Identify which cell holds the provided text, then report its (x, y) central coordinate. 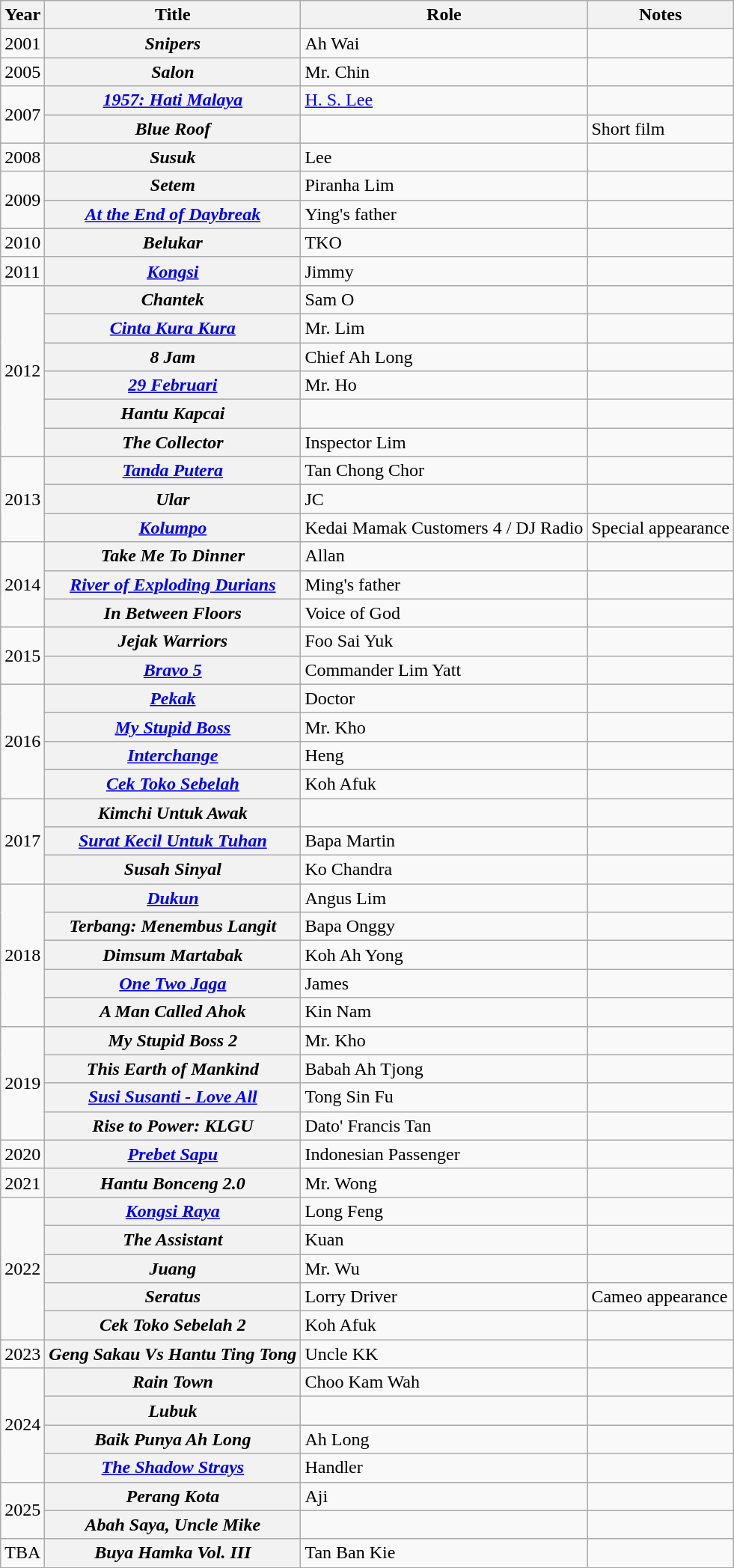
Jimmy (444, 271)
Piranha Lim (444, 186)
Juang (173, 1269)
2017 (22, 841)
2022 (22, 1268)
JC (444, 499)
Terbang: Menembus Langit (173, 927)
Cek Toko Sebelah 2 (173, 1326)
Seratus (173, 1297)
Bapa Martin (444, 841)
TKO (444, 242)
Surat Kecil Untuk Tuhan (173, 841)
2011 (22, 271)
1957: Hati Malaya (173, 100)
Notes (661, 15)
Prebet Sapu (173, 1154)
2014 (22, 585)
James (444, 983)
Allan (444, 556)
My Stupid Boss 2 (173, 1040)
Handler (444, 1468)
Ah Long (444, 1439)
2025 (22, 1510)
2007 (22, 115)
Snipers (173, 43)
Susi Susanti - Love All (173, 1097)
Hantu Bonceng 2.0 (173, 1183)
Bravo 5 (173, 670)
A Man Called Ahok (173, 1012)
One Two Jaga (173, 983)
Sam O (444, 299)
Salon (173, 72)
2018 (22, 955)
Mr. Wu (444, 1269)
The Collector (173, 442)
Lee (444, 157)
Mr. Wong (444, 1183)
Take Me To Dinner (173, 556)
Rise to Power: KLGU (173, 1126)
Kin Nam (444, 1012)
Indonesian Passenger (444, 1154)
My Stupid Boss (173, 727)
2013 (22, 499)
2016 (22, 741)
Interchange (173, 755)
Kongsi Raya (173, 1211)
Kedai Mamak Customers 4 / DJ Radio (444, 528)
Title (173, 15)
Lubuk (173, 1411)
Long Feng (444, 1211)
Babah Ah Tjong (444, 1069)
Jejak Warriors (173, 641)
Tan Chong Chor (444, 471)
Aji (444, 1496)
Mr. Chin (444, 72)
Cinta Kura Kura (173, 328)
Kongsi (173, 271)
2005 (22, 72)
Angus Lim (444, 898)
Ying's father (444, 214)
Year (22, 15)
Doctor (444, 698)
This Earth of Mankind (173, 1069)
Ming's father (444, 585)
Cameo appearance (661, 1297)
In Between Floors (173, 613)
Ko Chandra (444, 870)
Choo Kam Wah (444, 1382)
Kimchi Untuk Awak (173, 812)
Heng (444, 755)
Foo Sai Yuk (444, 641)
Tan Ban Kie (444, 1553)
Rain Town (173, 1382)
Dato' Francis Tan (444, 1126)
Commander Lim Yatt (444, 670)
Susah Sinyal (173, 870)
Susuk (173, 157)
Voice of God (444, 613)
2001 (22, 43)
2021 (22, 1183)
Ular (173, 499)
Short film (661, 129)
Chantek (173, 299)
Abah Saya, Uncle Mike (173, 1525)
Pekak (173, 698)
Role (444, 15)
H. S. Lee (444, 100)
Mr. Ho (444, 385)
Chief Ah Long (444, 357)
The Assistant (173, 1239)
At the End of Daybreak (173, 214)
2010 (22, 242)
Setem (173, 186)
Koh Ah Yong (444, 955)
Cek Toko Sebelah (173, 784)
River of Exploding Durians (173, 585)
2024 (22, 1425)
Buya Hamka Vol. III (173, 1553)
Baik Punya Ah Long (173, 1439)
2020 (22, 1154)
Blue Roof (173, 129)
2012 (22, 370)
2019 (22, 1083)
2009 (22, 200)
Tanda Putera (173, 471)
Belukar (173, 242)
Ah Wai (444, 43)
Kuan (444, 1239)
Kolumpo (173, 528)
Hantu Kapcai (173, 414)
Inspector Lim (444, 442)
Tong Sin Fu (444, 1097)
The Shadow Strays (173, 1468)
Dukun (173, 898)
Dimsum Martabak (173, 955)
Bapa Onggy (444, 927)
Special appearance (661, 528)
2008 (22, 157)
Perang Kota (173, 1496)
Mr. Lim (444, 328)
Uncle KK (444, 1354)
2015 (22, 656)
29 Februari (173, 385)
Lorry Driver (444, 1297)
Geng Sakau Vs Hantu Ting Tong (173, 1354)
2023 (22, 1354)
TBA (22, 1553)
8 Jam (173, 357)
